Locate the cell with the specified text and output its (X, Y) center coordinate. 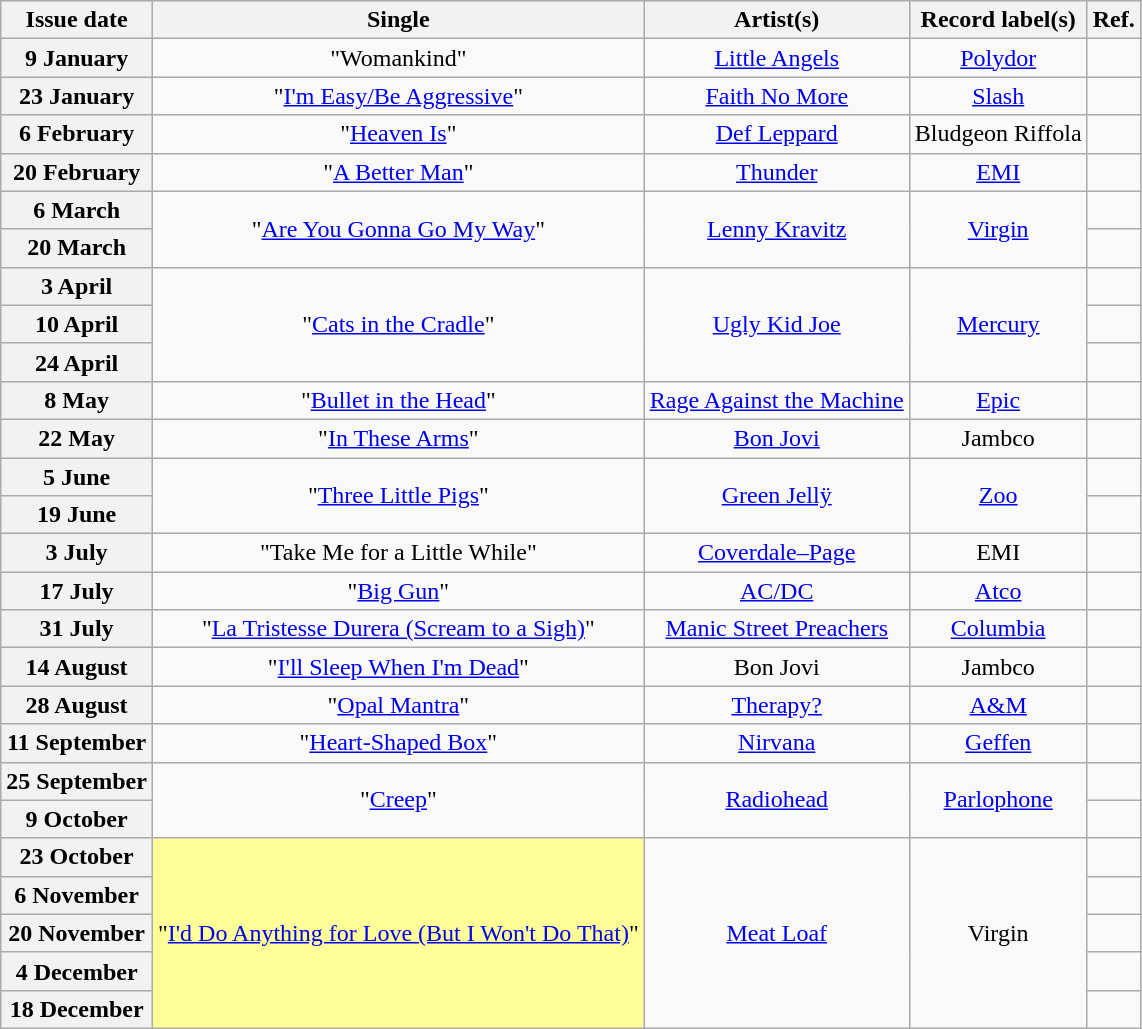
Atco (998, 591)
Radiohead (776, 800)
24 April (77, 362)
9 January (77, 58)
AC/DC (776, 591)
5 June (77, 477)
23 January (77, 96)
Ref. (1114, 20)
Green Jellÿ (776, 496)
Rage Against the Machine (776, 400)
Artist(s) (776, 20)
Single (398, 20)
"Heart-Shaped Box" (398, 743)
"Creep" (398, 800)
Zoo (998, 496)
14 August (77, 667)
Bludgeon Riffola (998, 134)
"Three Little Pigs" (398, 496)
"Bullet in the Head" (398, 400)
Thunder (776, 172)
Polydor (998, 58)
"In These Arms" (398, 438)
4 December (77, 971)
3 April (77, 286)
8 May (77, 400)
20 March (77, 248)
"Heaven Is" (398, 134)
Meat Loaf (776, 933)
Little Angels (776, 58)
Record label(s) (998, 20)
Geffen (998, 743)
Parlophone (998, 800)
19 June (77, 515)
"Big Gun" (398, 591)
Nirvana (776, 743)
28 August (77, 705)
"A Better Man" (398, 172)
Slash (998, 96)
Lenny Kravitz (776, 229)
Manic Street Preachers (776, 629)
6 November (77, 895)
25 September (77, 781)
A&M (998, 705)
10 April (77, 324)
3 July (77, 553)
6 March (77, 210)
Issue date (77, 20)
"I'd Do Anything for Love (But I Won't Do That)" (398, 933)
18 December (77, 1009)
20 November (77, 933)
11 September (77, 743)
6 February (77, 134)
"Opal Mantra" (398, 705)
9 October (77, 819)
22 May (77, 438)
17 July (77, 591)
Columbia (998, 629)
"I'm Easy/Be Aggressive" (398, 96)
Coverdale–Page (776, 553)
Therapy? (776, 705)
"La Tristesse Durera (Scream to a Sigh)" (398, 629)
"Cats in the Cradle" (398, 324)
Epic (998, 400)
31 July (77, 629)
23 October (77, 857)
Faith No More (776, 96)
"Take Me for a Little While" (398, 553)
"I'll Sleep When I'm Dead" (398, 667)
Def Leppard (776, 134)
Mercury (998, 324)
20 February (77, 172)
Ugly Kid Joe (776, 324)
"Are You Gonna Go My Way" (398, 229)
"Womankind" (398, 58)
